Locate the cell with the specified text and output its [X, Y] center coordinate. 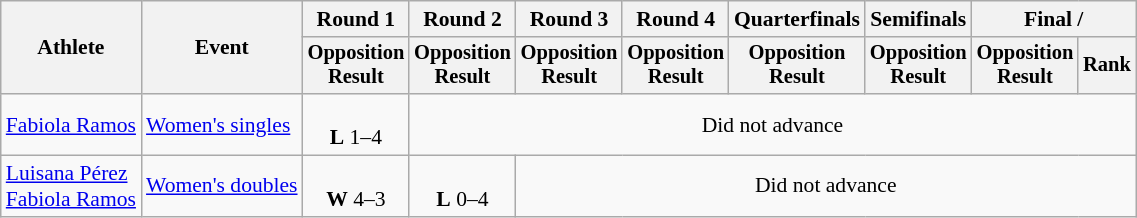
Rank [1107, 66]
Semifinals [918, 19]
Women's doubles [222, 186]
L 0–4 [462, 186]
Round 2 [462, 19]
Quarterfinals [797, 19]
Round 4 [676, 19]
L 1–4 [356, 124]
Women's singles [222, 124]
Luisana PérezFabiola Ramos [71, 186]
Round 1 [356, 19]
Event [222, 48]
Athlete [71, 48]
W 4–3 [356, 186]
Fabiola Ramos [71, 124]
Round 3 [570, 19]
Final / [1054, 19]
